Search for the cell housing the specified text and yield its (X, Y) center coordinate. 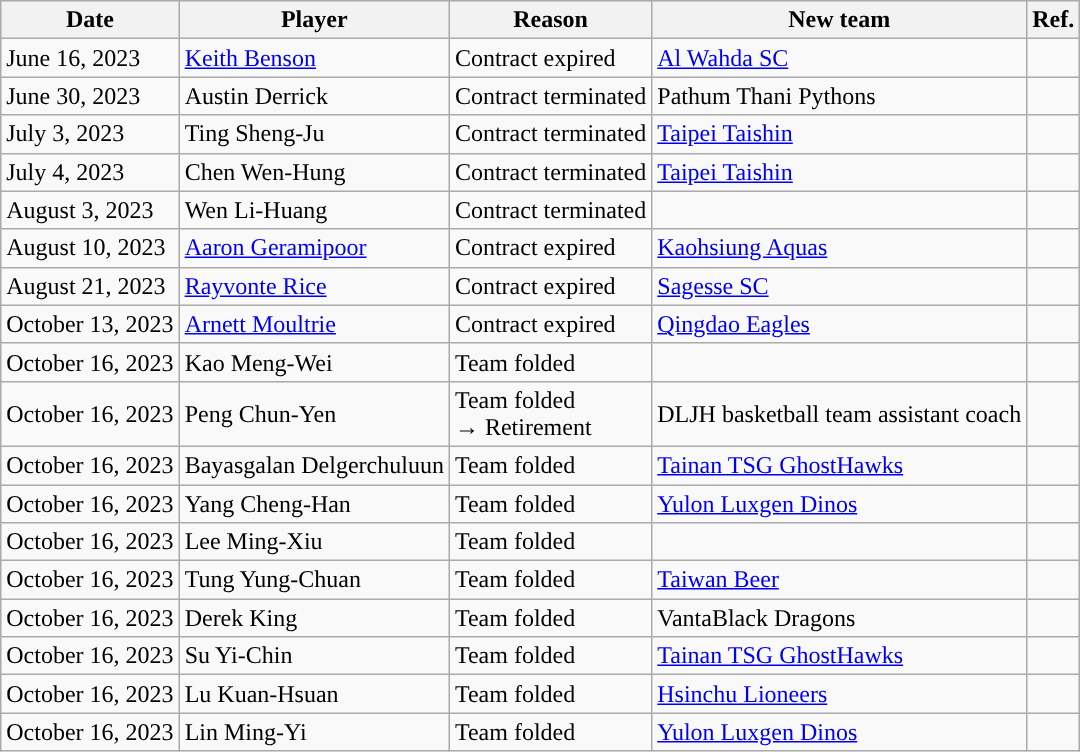
Qingdao Eagles (840, 324)
July 3, 2023 (90, 134)
Su Yi-Chin (314, 656)
Sagesse SC (840, 286)
Date (90, 20)
June 30, 2023 (90, 96)
Ting Sheng-Ju (314, 134)
August 10, 2023 (90, 248)
Kao Meng-Wei (314, 362)
Pathum Thani Pythons (840, 96)
Kaohsiung Aquas (840, 248)
Reason (550, 20)
Rayvonte Rice (314, 286)
Bayasgalan Delgerchuluun (314, 465)
Austin Derrick (314, 96)
Derek King (314, 618)
Keith Benson (314, 58)
Aaron Geramipoor (314, 248)
July 4, 2023 (90, 172)
VantaBlack Dragons (840, 618)
Peng Chun-Yen (314, 414)
June 16, 2023 (90, 58)
Chen Wen-Hung (314, 172)
Team folded→ Retirement (550, 414)
August 21, 2023 (90, 286)
Wen Li-Huang (314, 210)
Al Wahda SC (840, 58)
Lee Ming-Xiu (314, 542)
Lu Kuan-Hsuan (314, 694)
Tung Yung-Chuan (314, 580)
Taiwan Beer (840, 580)
Lin Ming-Yi (314, 732)
DLJH basketball team assistant coach (840, 414)
August 3, 2023 (90, 210)
Player (314, 20)
Yang Cheng-Han (314, 503)
Hsinchu Lioneers (840, 694)
October 13, 2023 (90, 324)
Ref. (1054, 20)
Arnett Moultrie (314, 324)
New team (840, 20)
